Extract the [x, y] coordinate from the center of the cell holding the provided text.  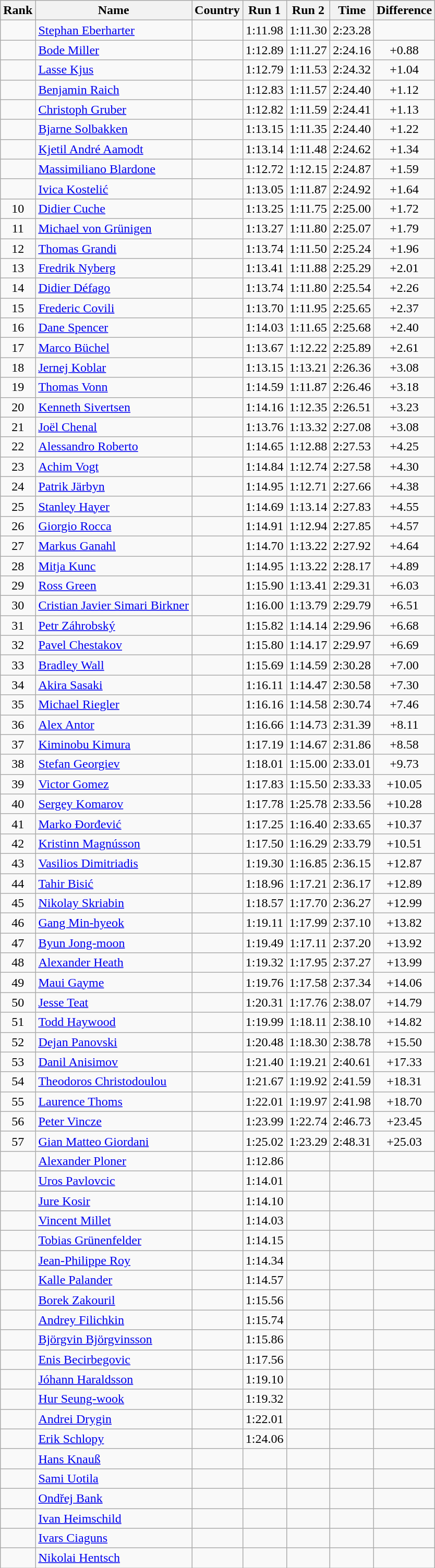
1:12.94 [308, 526]
2:25.00 [352, 209]
38 [18, 764]
1:17.95 [308, 963]
Kalle Palander [114, 1280]
28 [18, 566]
1:17.19 [264, 744]
1:17.56 [264, 1359]
1:11.48 [308, 149]
26 [18, 526]
+1.72 [404, 209]
Bjarne Solbakken [114, 129]
44 [18, 884]
Fredrik Nyberg [114, 268]
25 [18, 506]
Name [114, 10]
1:13.67 [264, 348]
37 [18, 744]
2:33.56 [352, 804]
2:41.98 [352, 1101]
2:24.32 [352, 70]
1:14.15 [264, 1241]
2:36.15 [352, 863]
1:19.97 [308, 1101]
Tahir Bisić [114, 884]
2:30.74 [352, 705]
1:14.47 [308, 685]
2:27.08 [352, 427]
Sergey Komarov [114, 804]
Ivars Ciaguns [114, 1538]
2:31.86 [352, 744]
43 [18, 863]
1:14.01 [264, 1181]
2:38.78 [352, 1042]
Tobias Grünenfelder [114, 1241]
1:16.29 [308, 843]
Jean-Philippe Roy [114, 1260]
1:17.21 [308, 884]
+23.45 [404, 1121]
Enis Becirbegovic [114, 1359]
54 [18, 1082]
Marco Büchel [114, 348]
1:11.75 [308, 209]
2:33.33 [352, 784]
51 [18, 1022]
1:21.67 [264, 1082]
2:24.92 [352, 189]
1:17.25 [264, 824]
1:11.57 [308, 90]
1:11.50 [308, 249]
+2.61 [404, 348]
17 [18, 348]
1:15.69 [264, 665]
2:29.31 [352, 586]
1:13.32 [308, 427]
1:12.86 [264, 1161]
+1.96 [404, 249]
1:18.30 [308, 1042]
Lasse Kjus [114, 70]
1:14.10 [264, 1200]
Michael Riegler [114, 705]
+1.04 [404, 70]
47 [18, 943]
+1.59 [404, 169]
+1.22 [404, 129]
1:13.25 [264, 209]
1:13.76 [264, 427]
1:12.74 [308, 467]
Ivan Heimschild [114, 1518]
+1.64 [404, 189]
+1.12 [404, 90]
Didier Défago [114, 288]
29 [18, 586]
1:17.58 [308, 983]
2:25.65 [352, 308]
+6.69 [404, 645]
1:18.01 [264, 764]
1:24.06 [264, 1439]
2:38.07 [352, 1002]
1:11.95 [308, 308]
18 [18, 367]
1:11.65 [308, 328]
46 [18, 923]
+10.37 [404, 824]
+13.99 [404, 963]
Borek Zakouril [114, 1300]
+4.55 [404, 506]
+0.88 [404, 50]
1:14.34 [264, 1260]
+10.05 [404, 784]
Ivica Kostelić [114, 189]
Byun Jong-moon [114, 943]
1:19.49 [264, 943]
+18.31 [404, 1082]
1:12.89 [264, 50]
2:46.73 [352, 1121]
+7.46 [404, 705]
1:16.40 [308, 824]
1:13.70 [264, 308]
Mitja Kunc [114, 566]
53 [18, 1062]
Stefan Georgiev [114, 764]
Thomas Grandi [114, 249]
48 [18, 963]
49 [18, 983]
1:16.11 [264, 685]
Run 2 [308, 10]
1:12.35 [308, 407]
+9.73 [404, 764]
1:20.31 [264, 1002]
Petr Záhrobský [114, 626]
Hur Seung-wook [114, 1399]
Rank [18, 10]
1:23.99 [264, 1121]
Markus Ganahl [114, 546]
Jóhann Haraldsson [114, 1379]
42 [18, 843]
2:23.28 [352, 30]
1:18.96 [264, 884]
27 [18, 546]
Todd Haywood [114, 1022]
1:15.50 [308, 784]
Nikolai Hentsch [114, 1558]
1:11.30 [308, 30]
1:22.74 [308, 1121]
Alexander Heath [114, 963]
36 [18, 725]
+1.13 [404, 109]
+13.82 [404, 923]
1:14.57 [264, 1280]
Didier Cuche [114, 209]
+12.89 [404, 884]
+14.06 [404, 983]
2:25.68 [352, 328]
+12.99 [404, 903]
2:27.83 [352, 506]
+4.38 [404, 486]
Ondřej Bank [114, 1498]
1:15.90 [264, 586]
Andrei Drygin [114, 1419]
13 [18, 268]
1:16.00 [264, 606]
2:40.61 [352, 1062]
1:13.79 [308, 606]
+7.00 [404, 665]
Kjetil André Aamodt [114, 149]
+15.50 [404, 1042]
Alessandro Roberto [114, 447]
2:37.20 [352, 943]
+14.82 [404, 1022]
+14.79 [404, 1002]
Victor Gomez [114, 784]
Jure Kosir [114, 1200]
+1.34 [404, 149]
2:27.53 [352, 447]
Gian Matteo Giordani [114, 1141]
2:24.87 [352, 169]
1:14.14 [308, 626]
Ross Green [114, 586]
2:26.36 [352, 367]
31 [18, 626]
Alexander Ploner [114, 1161]
2:25.24 [352, 249]
1:19.76 [264, 983]
2:24.41 [352, 109]
+12.87 [404, 863]
+25.03 [404, 1141]
1:14.69 [264, 506]
15 [18, 308]
Vincent Millet [114, 1221]
1:14.17 [308, 645]
20 [18, 407]
Uros Pavlovcic [114, 1181]
1:12.79 [264, 70]
1:12.72 [264, 169]
2:38.10 [352, 1022]
+4.25 [404, 447]
Erik Schlopy [114, 1439]
1:11.27 [308, 50]
1:19.10 [264, 1379]
35 [18, 705]
1:15.00 [308, 764]
40 [18, 804]
+6.68 [404, 626]
1:13.21 [308, 367]
Sami Uotila [114, 1478]
1:21.40 [264, 1062]
Maui Gayme [114, 983]
+3.23 [404, 407]
1:14.84 [264, 467]
2:33.65 [352, 824]
1:14.16 [264, 407]
Benjamin Raich [114, 90]
Peter Vincze [114, 1121]
Frederic Covili [114, 308]
1:14.58 [308, 705]
1:15.56 [264, 1300]
2:25.29 [352, 268]
1:17.78 [264, 804]
1:15.86 [264, 1340]
+2.37 [404, 308]
1:19.21 [308, 1062]
+2.40 [404, 328]
2:27.92 [352, 546]
1:13.27 [264, 228]
21 [18, 427]
1:17.76 [308, 1002]
+13.92 [404, 943]
Danil Anisimov [114, 1062]
30 [18, 606]
1:11.59 [308, 109]
2:30.28 [352, 665]
+4.57 [404, 526]
+1.79 [404, 228]
2:29.79 [352, 606]
Hans Knauß [114, 1459]
22 [18, 447]
33 [18, 665]
12 [18, 249]
2:33.01 [352, 764]
1:14.91 [264, 526]
2:26.46 [352, 387]
+4.64 [404, 546]
Vasilios Dimitriadis [114, 863]
16 [18, 328]
Patrik Järbyn [114, 486]
55 [18, 1101]
1:12.82 [264, 109]
Marko Đorđević [114, 824]
57 [18, 1141]
+17.33 [404, 1062]
Gang Min-hyeok [114, 923]
11 [18, 228]
1:14.70 [264, 546]
2:27.66 [352, 486]
34 [18, 685]
1:20.48 [264, 1042]
Thomas Vonn [114, 387]
Run 1 [264, 10]
Jesse Teat [114, 1002]
Björgvin Björgvinsson [114, 1340]
2:25.54 [352, 288]
Time [352, 10]
Bradley Wall [114, 665]
2:27.85 [352, 526]
2:24.62 [352, 149]
2:30.58 [352, 685]
2:29.97 [352, 645]
1:12.83 [264, 90]
Dejan Panovski [114, 1042]
1:15.74 [264, 1320]
Dane Spencer [114, 328]
1:11.98 [264, 30]
+4.89 [404, 566]
1:19.99 [264, 1022]
1:12.22 [308, 348]
Achim Vogt [114, 467]
Christoph Gruber [114, 109]
2:24.16 [352, 50]
+7.30 [404, 685]
24 [18, 486]
52 [18, 1042]
Theodoros Christodoulou [114, 1082]
+4.30 [404, 467]
2:41.59 [352, 1082]
+10.28 [404, 804]
Alex Antor [114, 725]
2:25.07 [352, 228]
2:36.17 [352, 884]
1:17.83 [264, 784]
1:14.73 [308, 725]
19 [18, 387]
Cristian Javier Simari Birkner [114, 606]
+2.26 [404, 288]
+6.03 [404, 586]
2:33.79 [352, 843]
1:25.02 [264, 1141]
1:11.88 [308, 268]
1:23.29 [308, 1141]
Andrey Filichkin [114, 1320]
56 [18, 1121]
Giorgio Rocca [114, 526]
Kenneth Sivertsen [114, 407]
1:25.78 [308, 804]
Bode Miller [114, 50]
1:18.57 [264, 903]
2:26.51 [352, 407]
2:31.39 [352, 725]
2:37.10 [352, 923]
+18.70 [404, 1101]
2:37.34 [352, 983]
Stephan Eberharter [114, 30]
Laurence Thoms [114, 1101]
+8.11 [404, 725]
2:28.17 [352, 566]
Kristinn Magnússon [114, 843]
23 [18, 467]
39 [18, 784]
1:13.05 [264, 189]
Pavel Chestakov [114, 645]
+6.51 [404, 606]
1:17.99 [308, 923]
Massimiliano Blardone [114, 169]
1:19.92 [308, 1082]
Stanley Hayer [114, 506]
2:27.58 [352, 467]
Difference [404, 10]
Country [217, 10]
1:14.67 [308, 744]
1:11.53 [308, 70]
1:16.66 [264, 725]
14 [18, 288]
+10.51 [404, 843]
1:14.65 [264, 447]
32 [18, 645]
1:11.35 [308, 129]
1:17.50 [264, 843]
Jernej Koblar [114, 367]
2:36.27 [352, 903]
1:15.82 [264, 626]
+3.18 [404, 387]
Kiminobu Kimura [114, 744]
2:25.89 [352, 348]
1:17.11 [308, 943]
1:12.71 [308, 486]
10 [18, 209]
1:15.80 [264, 645]
Nikolay Skriabin [114, 903]
1:19.30 [264, 863]
1:12.15 [308, 169]
2:29.96 [352, 626]
+8.58 [404, 744]
Joël Chenal [114, 427]
1:16.16 [264, 705]
Michael von Grünigen [114, 228]
45 [18, 903]
2:37.27 [352, 963]
Akira Sasaki [114, 685]
+2.01 [404, 268]
1:18.11 [308, 1022]
2:48.31 [352, 1141]
50 [18, 1002]
1:19.11 [264, 923]
1:12.88 [308, 447]
41 [18, 824]
1:17.70 [308, 903]
1:16.85 [308, 863]
